Locate the cell with the specified text and output its [X, Y] center coordinate. 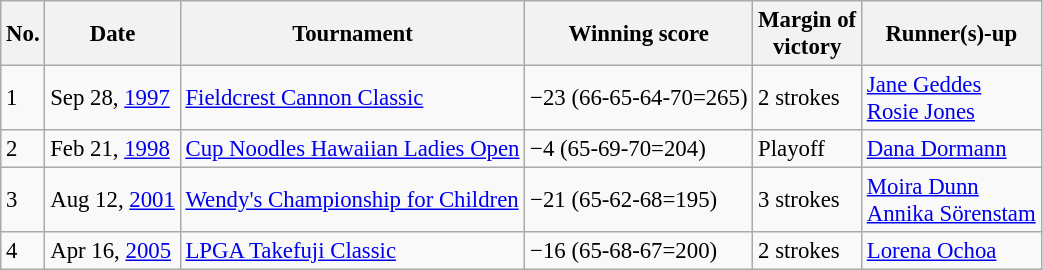
Jane Geddes Rosie Jones [951, 98]
Tournament [352, 34]
−4 (65-69-70=204) [639, 149]
4 [23, 251]
Fieldcrest Cannon Classic [352, 98]
Cup Noodles Hawaiian Ladies Open [352, 149]
Feb 21, 1998 [112, 149]
Wendy's Championship for Children [352, 200]
2 [23, 149]
Runner(s)-up [951, 34]
3 [23, 200]
−21 (65-62-68=195) [639, 200]
Sep 28, 1997 [112, 98]
Playoff [808, 149]
3 strokes [808, 200]
1 [23, 98]
Aug 12, 2001 [112, 200]
Lorena Ochoa [951, 251]
Margin ofvictory [808, 34]
LPGA Takefuji Classic [352, 251]
Winning score [639, 34]
−16 (65-68-67=200) [639, 251]
Apr 16, 2005 [112, 251]
No. [23, 34]
Date [112, 34]
Dana Dormann [951, 149]
−23 (66-65-64-70=265) [639, 98]
Moira Dunn Annika Sörenstam [951, 200]
